Return the [x, y] coordinate for the center point of the cell that contains the specified text.  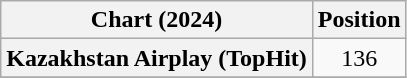
Chart (2024) [157, 20]
Position [359, 20]
136 [359, 58]
Kazakhstan Airplay (TopHit) [157, 58]
